Identify which cell holds the provided text, then report its (X, Y) central coordinate. 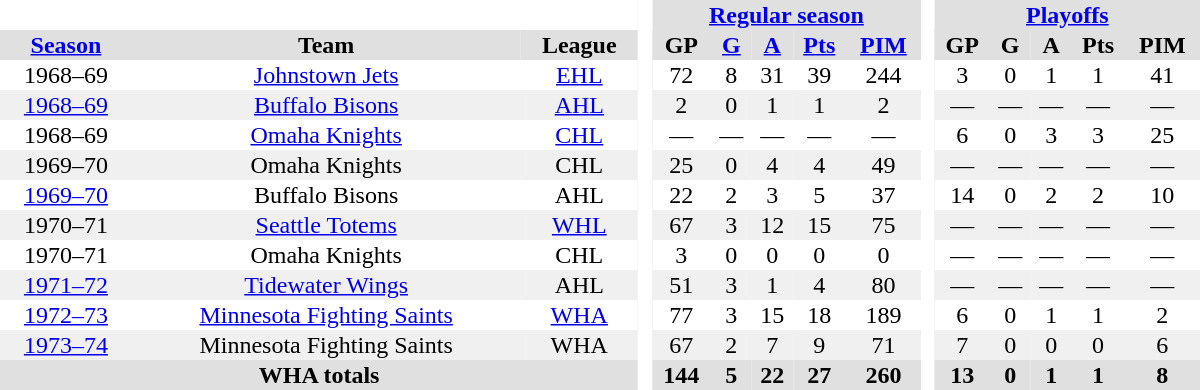
77 (682, 315)
10 (1162, 195)
189 (884, 315)
1973–74 (66, 345)
WHA totals (319, 375)
1971–72 (66, 285)
51 (682, 285)
27 (820, 375)
EHL (579, 75)
Playoffs (1068, 15)
1972–73 (66, 315)
41 (1162, 75)
13 (962, 375)
14 (962, 195)
80 (884, 285)
League (579, 45)
39 (820, 75)
Johnstown Jets (326, 75)
9 (820, 345)
Team (326, 45)
31 (772, 75)
WHL (579, 225)
18 (820, 315)
Regular season (786, 15)
244 (884, 75)
71 (884, 345)
Season (66, 45)
49 (884, 165)
Seattle Totems (326, 225)
37 (884, 195)
260 (884, 375)
144 (682, 375)
Tidewater Wings (326, 285)
72 (682, 75)
12 (772, 225)
75 (884, 225)
